Locate the cell with the specified text and output its [x, y] center coordinate. 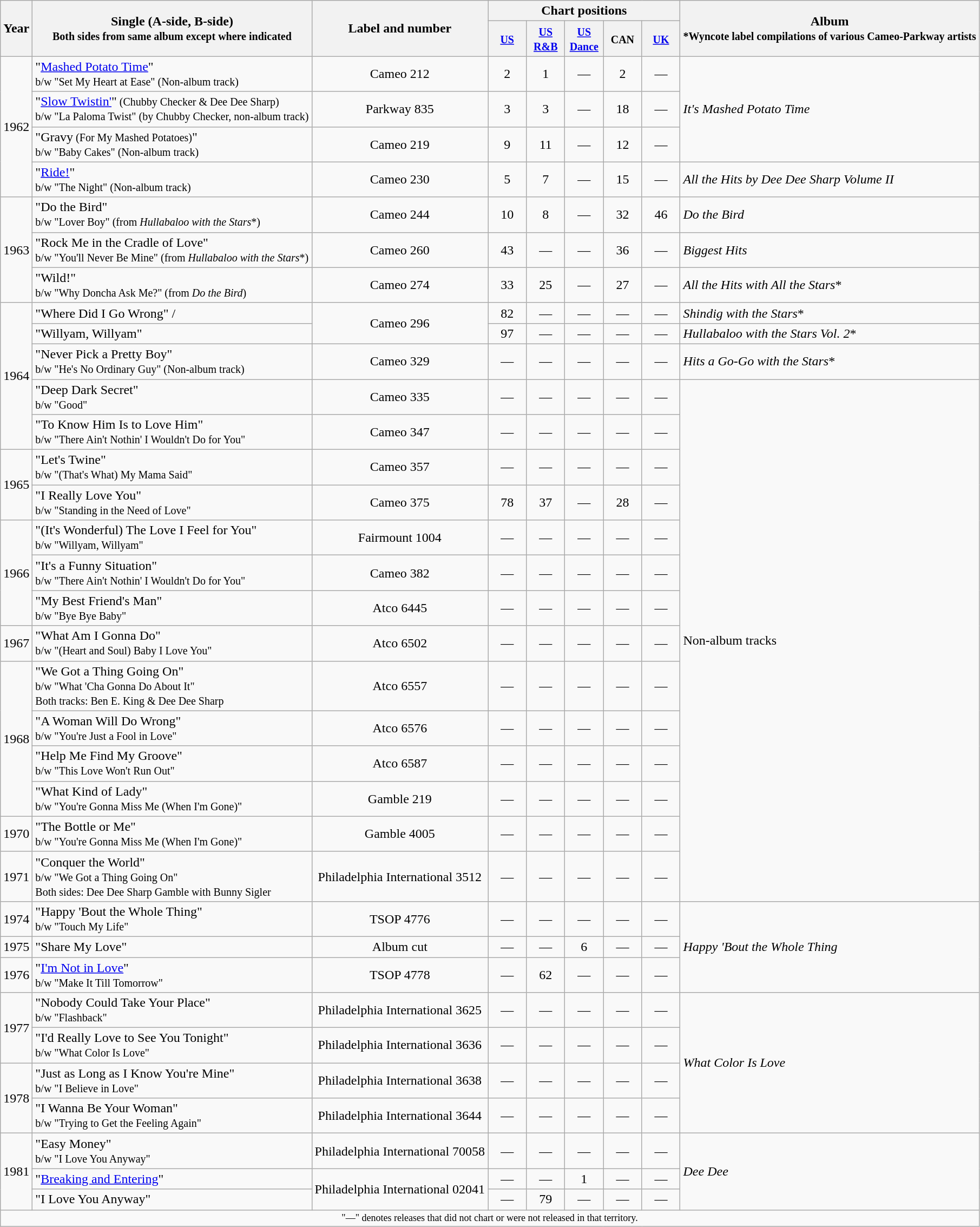
Cameo 335 [400, 396]
Label and number [400, 28]
Do the Bird [830, 214]
"Just as Long as I Know You're Mine"b/w "I Believe in Love" [172, 1080]
36 [622, 250]
"Deep Dark Secret"b/w "Good" [172, 396]
27 [622, 285]
UK [661, 39]
Cameo 219 [400, 144]
CAN [622, 39]
1970 [16, 834]
1964 [16, 376]
1963 [16, 250]
Album cut [400, 947]
"I Love You Anyway" [172, 1199]
Year [16, 28]
US [508, 39]
US Dance [584, 39]
Cameo 260 [400, 250]
"We Got a Thing Going On"b/w "What 'Cha Gonna Do About It"Both tracks: Ben E. King & Dee Dee Sharp [172, 686]
Dee Dee [830, 1171]
Atco 6587 [400, 763]
1981 [16, 1171]
1975 [16, 947]
Biggest Hits [830, 250]
Philadelphia International 3625 [400, 1010]
"What Kind of Lady"b/w "You're Gonna Miss Me (When I'm Gone)" [172, 799]
All the Hits by Dee Dee Sharp Volume II [830, 180]
11 [545, 144]
US R&B [545, 39]
62 [545, 974]
Cameo 230 [400, 180]
12 [622, 144]
TSOP 4778 [400, 974]
Gamble 219 [400, 799]
1966 [16, 573]
9 [508, 144]
Album*Wyncote label compilations of various Cameo-Parkway artists [830, 28]
78 [508, 502]
Philadelphia International 3638 [400, 1080]
"Easy Money"b/w "I Love You Anyway" [172, 1151]
Philadelphia International 70058 [400, 1151]
"Let's Twine"b/w "(That's What) My Mama Said" [172, 468]
1978 [16, 1098]
"It's a Funny Situation"b/w "There Ain't Nothin' I Wouldn't Do for You" [172, 573]
"—" denotes releases that did not chart or were not released in that territory. [490, 1218]
"Breaking and Entering" [172, 1179]
Hits a Go-Go with the Stars* [830, 362]
Cameo 347 [400, 432]
Cameo 244 [400, 214]
What Color Is Love [830, 1063]
Cameo 375 [400, 502]
46 [661, 214]
Cameo 212 [400, 74]
Non-album tracks [830, 640]
"I'm Not in Love"b/w "Make It Till Tomorrow" [172, 974]
Chart positions [584, 11]
"Help Me Find My Groove"b/w "This Love Won't Run Out" [172, 763]
15 [622, 180]
1967 [16, 643]
Atco 6576 [400, 729]
"(It's Wonderful) The Love I Feel for You"b/w "Willyam, Willyam" [172, 538]
Cameo 357 [400, 468]
It's Mashed Potato Time [830, 109]
TSOP 4776 [400, 919]
Single (A-side, B-side)Both sides from same album except where indicated [172, 28]
"To Know Him Is to Love Him"b/w "There Ain't Nothin' I Wouldn't Do for You" [172, 432]
Hullabaloo with the Stars Vol. 2* [830, 333]
"I Really Love You"b/w "Standing in the Need of Love" [172, 502]
"What Am I Gonna Do"b/w "(Heart and Soul) Baby I Love You" [172, 643]
1974 [16, 919]
"Do the Bird"b/w "Lover Boy" (from Hullabaloo with the Stars*) [172, 214]
All the Hits with All the Stars* [830, 285]
8 [545, 214]
"Willyam, Willyam" [172, 333]
1968 [16, 738]
37 [545, 502]
5 [508, 180]
Shindig with the Stars* [830, 313]
Fairmount 1004 [400, 538]
"I Wanna Be Your Woman"b/w "Trying to Get the Feeling Again" [172, 1116]
1965 [16, 485]
"A Woman Will Do Wrong"b/w "You're Just a Fool in Love" [172, 729]
1976 [16, 974]
28 [622, 502]
7 [545, 180]
Philadelphia International 02041 [400, 1189]
25 [545, 285]
"My Best Friend's Man"b/w "Bye Bye Baby" [172, 608]
6 [584, 947]
"Never Pick a Pretty Boy"b/w "He's No Ordinary Guy" (Non-album track) [172, 362]
1962 [16, 127]
10 [508, 214]
Atco 6502 [400, 643]
"Gravy (For My Mashed Potatoes)"b/w "Baby Cakes" (Non-album track) [172, 144]
"Happy 'Bout the Whole Thing"b/w "Touch My Life" [172, 919]
"Wild!"b/w "Why Doncha Ask Me?" (from Do the Bird) [172, 285]
33 [508, 285]
"Rock Me in the Cradle of Love"b/w "You'll Never Be Mine" (from Hullabaloo with the Stars*) [172, 250]
82 [508, 313]
Atco 6557 [400, 686]
"Slow Twistin'" (Chubby Checker & Dee Dee Sharp)b/w "La Paloma Twist" (by Chubby Checker, non-album track) [172, 109]
97 [508, 333]
"Conquer the World"b/w "We Got a Thing Going On"Both sides: Dee Dee Sharp Gamble with Bunny Sigler [172, 876]
Philadelphia International 3512 [400, 876]
1971 [16, 876]
Happy 'Bout the Whole Thing [830, 947]
"Nobody Could Take Your Place"b/w "Flashback" [172, 1010]
18 [622, 109]
Cameo 382 [400, 573]
32 [622, 214]
"Mashed Potato Time"b/w "Set My Heart at Ease" (Non-album track) [172, 74]
1977 [16, 1028]
"The Bottle or Me"b/w "You're Gonna Miss Me (When I'm Gone)" [172, 834]
Philadelphia International 3636 [400, 1046]
"Where Did I Go Wrong" / [172, 313]
"I'd Really Love to See You Tonight"b/w "What Color Is Love" [172, 1046]
Philadelphia International 3644 [400, 1116]
"Share My Love" [172, 947]
"Ride!"b/w "The Night" (Non-album track) [172, 180]
43 [508, 250]
79 [545, 1199]
Cameo 274 [400, 285]
Atco 6445 [400, 608]
Parkway 835 [400, 109]
Cameo 329 [400, 362]
Gamble 4005 [400, 834]
Cameo 296 [400, 323]
